Determine the (x, y) coordinate at the center of the cell enclosing the given text.  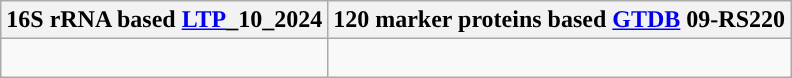
120 marker proteins based GTDB 09-RS220 (560, 20)
16S rRNA based LTP_10_2024 (164, 20)
